Locate the cell with the specified text and output its (X, Y) center coordinate. 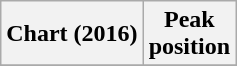
Chart (2016) (72, 34)
Peak position (189, 34)
